Return the [X, Y] coordinate for the center point of the cell that contains the specified text.  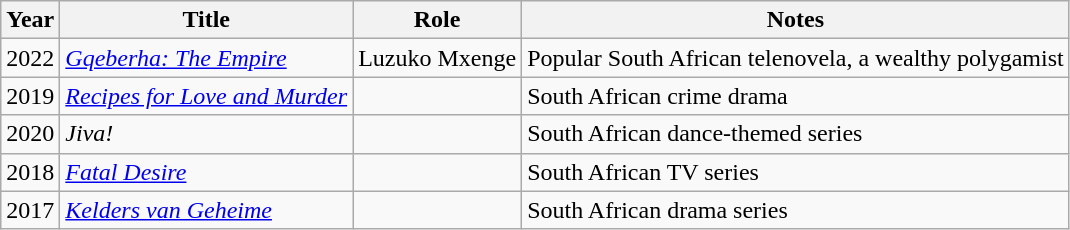
South African TV series [796, 172]
Luzuko Mxenge [438, 58]
South African dance-themed series [796, 134]
2019 [30, 96]
2018 [30, 172]
2022 [30, 58]
Title [206, 20]
Year [30, 20]
Jiva! [206, 134]
Gqeberha: The Empire [206, 58]
Fatal Desire [206, 172]
Recipes for Love and Murder [206, 96]
Notes [796, 20]
2017 [30, 210]
South African drama series [796, 210]
Kelders van Geheime [206, 210]
Popular South African telenovela, a wealthy polygamist [796, 58]
South African crime drama [796, 96]
2020 [30, 134]
Role [438, 20]
